From the cell containing the given text, extract its center point as (x, y) coordinate. 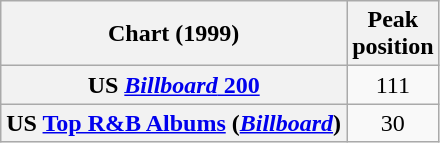
US Billboard 200 (174, 85)
111 (393, 85)
Chart (1999) (174, 34)
Peak position (393, 34)
US Top R&B Albums (Billboard) (174, 123)
30 (393, 123)
